For the text-containing cell, return its midpoint in (X, Y) coordinate format. 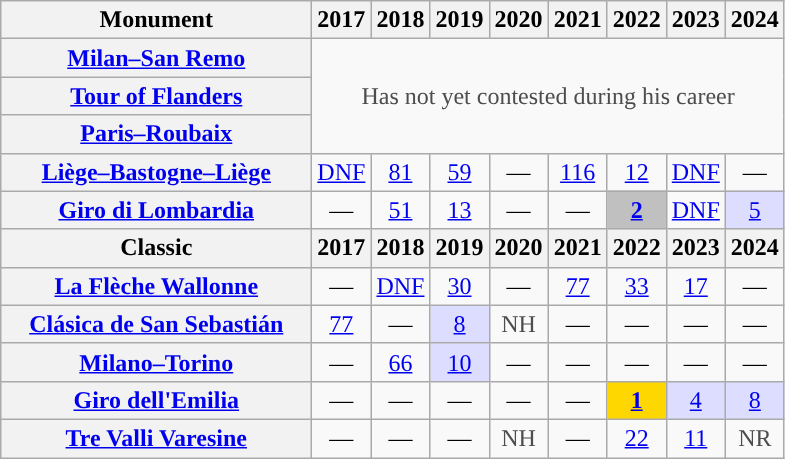
22 (636, 438)
Tre Valli Varesine (156, 438)
51 (400, 210)
5 (754, 210)
Paris–Roubaix (156, 134)
11 (696, 438)
13 (460, 210)
Monument (156, 20)
12 (636, 172)
30 (460, 286)
2 (636, 210)
17 (696, 286)
Has not yet contested during his career (548, 96)
Classic (156, 248)
Milano–Torino (156, 362)
66 (400, 362)
59 (460, 172)
Giro di Lombardia (156, 210)
81 (400, 172)
NR (754, 438)
33 (636, 286)
Milan–San Remo (156, 58)
Giro dell'Emilia (156, 400)
La Flèche Wallonne (156, 286)
Clásica de San Sebastián (156, 324)
1 (636, 400)
116 (578, 172)
10 (460, 362)
Liège–Bastogne–Liège (156, 172)
Tour of Flanders (156, 96)
4 (696, 400)
